Output the (X, Y) coordinate of the center of the cell containing the given text.  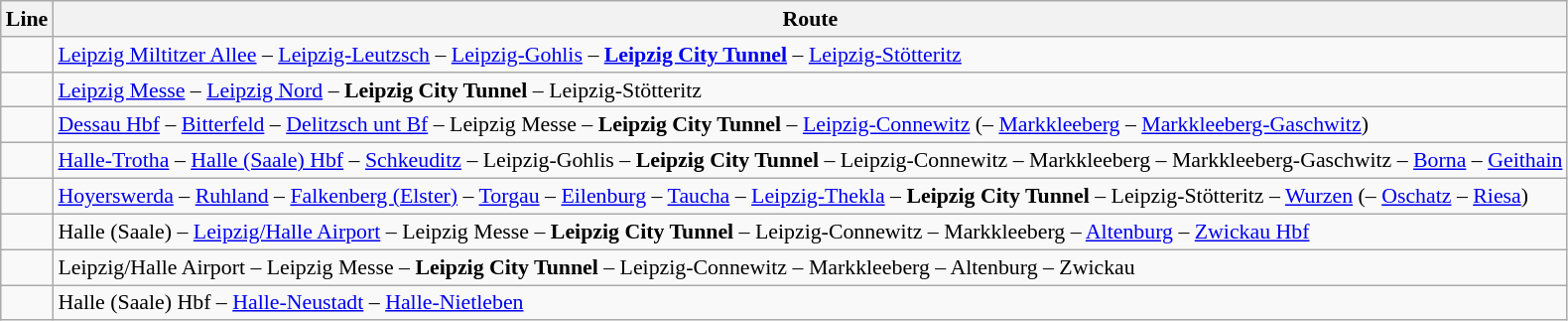
Leipzig Miltitzer Allee – Leipzig-Leutzsch – Leipzig-Gohlis – Leipzig City Tunnel – Leipzig-Stötteritz (810, 54)
Leipzig Messe – Leipzig Nord – Leipzig City Tunnel – Leipzig-Stötteritz (810, 89)
Route (810, 18)
Leipzig/Halle Airport – Leipzig Messe – Leipzig City Tunnel – Leipzig-Connewitz – Markkleeberg – Altenburg – Zwickau (810, 266)
Line (28, 18)
Halle (Saale) Hbf – Halle-Neustadt – Halle-Nietleben (810, 302)
Halle (Saale) – Leipzig/Halle Airport – Leipzig Messe – Leipzig City Tunnel – Leipzig-Connewitz – Markkleeberg – Altenburg – Zwickau Hbf (810, 232)
Dessau Hbf – Bitterfeld – Delitzsch unt Bf – Leipzig Messe – Leipzig City Tunnel – Leipzig-Connewitz (– Markkleeberg – Markkleeberg-Gaschwitz) (810, 124)
